Detect which cell encompasses the target text, then output its [x, y] center coordinate. 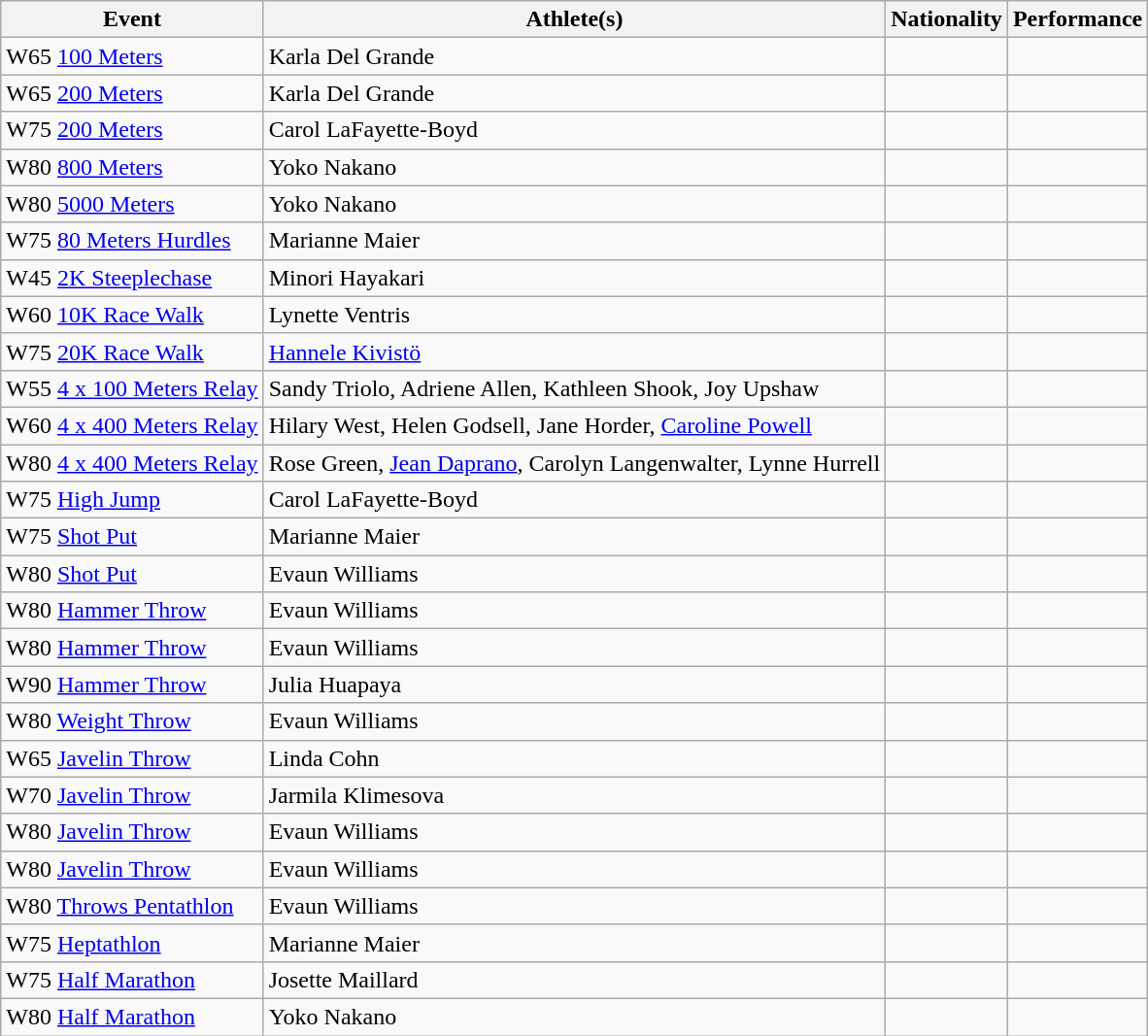
W75 200 Meters [132, 130]
W80 Shot Put [132, 574]
Linda Cohn [575, 758]
Josette Maillard [575, 980]
Hilary West, Helen Godsell, Jane Horder, Caroline Powell [575, 425]
Minori Hayakari [575, 278]
W45 2K Steeplechase [132, 278]
Rose Green, Jean Daprano, Carolyn Langenwalter, Lynne Hurrell [575, 463]
W70 Javelin Throw [132, 795]
W65 Javelin Throw [132, 758]
Event [132, 19]
W80 Weight Throw [132, 721]
W65 200 Meters [132, 93]
W75 80 Meters Hurdles [132, 241]
Jarmila Klimesova [575, 795]
W80 Half Marathon [132, 1017]
W60 10K Race Walk [132, 315]
Julia Huapaya [575, 685]
Athlete(s) [575, 19]
W80 800 Meters [132, 167]
W60 4 x 400 Meters Relay [132, 425]
W75 Half Marathon [132, 980]
Hannele Kivistö [575, 351]
W55 4 x 100 Meters Relay [132, 388]
W75 Shot Put [132, 537]
W75 Heptathlon [132, 943]
Nationality [947, 19]
W75 High Jump [132, 500]
W65 100 Meters [132, 56]
W80 4 x 400 Meters Relay [132, 463]
W75 20K Race Walk [132, 351]
W80 Throws Pentathlon [132, 906]
W90 Hammer Throw [132, 685]
Performance [1077, 19]
W80 5000 Meters [132, 204]
Lynette Ventris [575, 315]
Sandy Triolo, Adriene Allen, Kathleen Shook, Joy Upshaw [575, 388]
